Find where the given text appears and provide that cell's center as [x, y] coordinate. 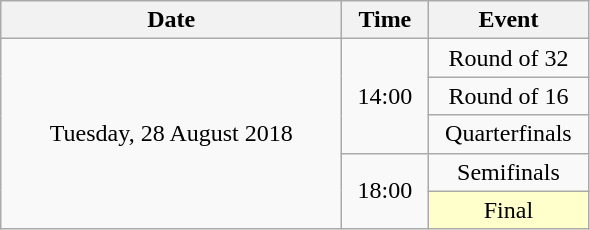
Tuesday, 28 August 2018 [172, 134]
Final [508, 210]
Semifinals [508, 172]
18:00 [385, 191]
14:00 [385, 96]
Quarterfinals [508, 134]
Time [385, 20]
Round of 16 [508, 96]
Round of 32 [508, 58]
Event [508, 20]
Date [172, 20]
